Return (x, y) of the center of cell containing provided text 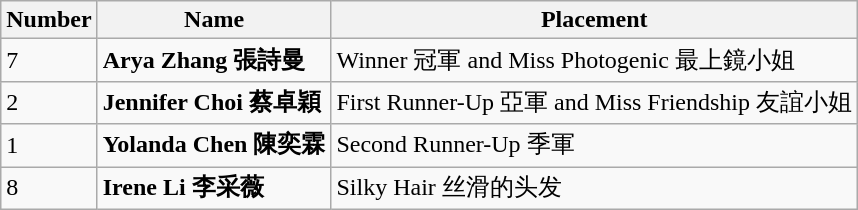
1 (49, 146)
Arya Zhang 張詩曼 (214, 60)
Jennifer Choi 蔡卓穎 (214, 102)
Yolanda Chen 陳奕霖 (214, 146)
Irene Li 李采薇 (214, 188)
Name (214, 20)
Silky Hair 丝滑的头发 (594, 188)
2 (49, 102)
Placement (594, 20)
Number (49, 20)
Winner 冠軍 and Miss Photogenic 最上鏡小姐 (594, 60)
7 (49, 60)
First Runner-Up 亞軍 and Miss Friendship 友誼小姐 (594, 102)
8 (49, 188)
Second Runner-Up 季軍 (594, 146)
